Scan for the cell matching the given text and deliver its [X, Y] coordinate at center. 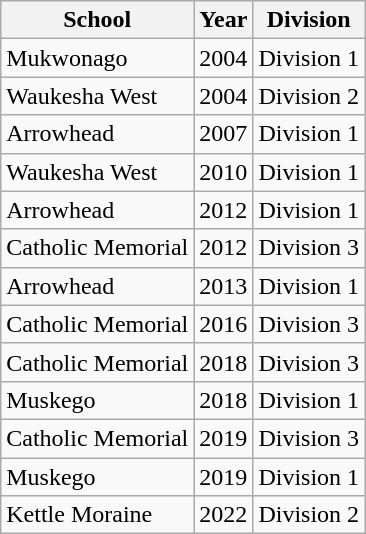
2022 [224, 515]
Year [224, 20]
2016 [224, 324]
Division [309, 20]
2007 [224, 134]
Kettle Moraine [98, 515]
Mukwonago [98, 58]
School [98, 20]
2010 [224, 172]
2013 [224, 286]
